For the text-containing cell, return its midpoint in [X, Y] coordinate format. 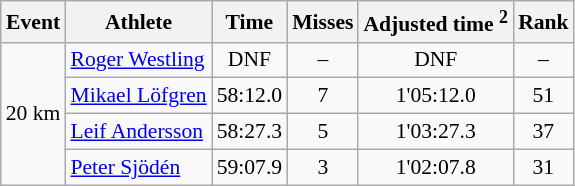
Rank [544, 22]
Time [250, 22]
58:27.3 [250, 132]
58:12.0 [250, 96]
1'03:27.3 [436, 132]
5 [322, 132]
Leif Andersson [138, 132]
3 [322, 167]
51 [544, 96]
Misses [322, 22]
Peter Sjödén [138, 167]
Adjusted time 2 [436, 22]
Mikael Löfgren [138, 96]
59:07.9 [250, 167]
37 [544, 132]
Athlete [138, 22]
1'02:07.8 [436, 167]
31 [544, 167]
7 [322, 96]
20 km [34, 113]
Roger Westling [138, 60]
Event [34, 22]
1'05:12.0 [436, 96]
